Detect which cell encompasses the target text, then output its (X, Y) center coordinate. 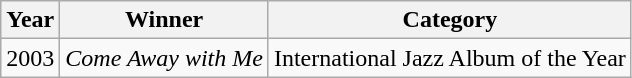
Winner (164, 20)
2003 (30, 58)
Category (450, 20)
Come Away with Me (164, 58)
International Jazz Album of the Year (450, 58)
Year (30, 20)
